From the cell containing the given text, extract its center point as (X, Y) coordinate. 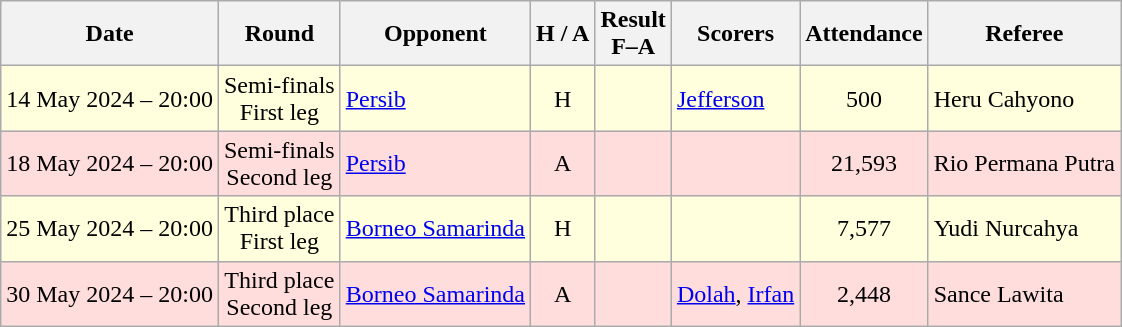
Referee (1024, 34)
2,448 (864, 294)
ResultF–A (633, 34)
25 May 2024 – 20:00 (110, 228)
Yudi Nurcahya (1024, 228)
Jefferson (735, 98)
Opponent (435, 34)
Third placeSecond leg (279, 294)
Third placeFirst leg (279, 228)
Sance Lawita (1024, 294)
Scorers (735, 34)
Attendance (864, 34)
500 (864, 98)
30 May 2024 – 20:00 (110, 294)
Dolah, Irfan (735, 294)
Semi-finalsFirst leg (279, 98)
Date (110, 34)
21,593 (864, 164)
Heru Cahyono (1024, 98)
18 May 2024 – 20:00 (110, 164)
Rio Permana Putra (1024, 164)
14 May 2024 – 20:00 (110, 98)
7,577 (864, 228)
H / A (563, 34)
Semi-finalsSecond leg (279, 164)
Round (279, 34)
